Provide the [x, y] coordinate of the cell's center where the given text is located.  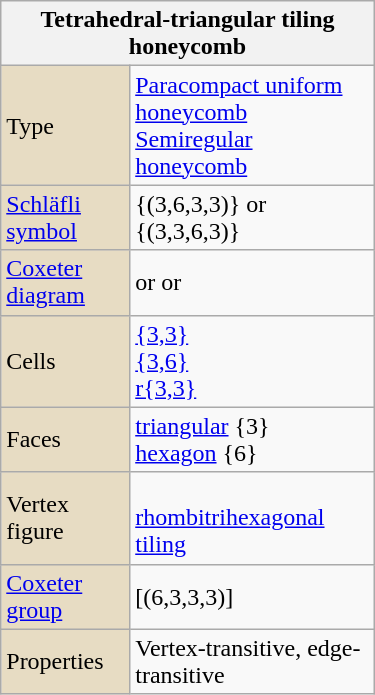
or or [252, 282]
rhombitrihexagonal tiling [252, 518]
Paracompact uniform honeycombSemiregular honeycomb [252, 126]
[(6,3,3,3)] [252, 596]
Coxeter group [66, 596]
{(3,6,3,3)} or {(3,3,6,3)} [252, 218]
{3,3} {3,6} r{3,3} [252, 361]
triangular {3}hexagon {6} [252, 440]
Properties [66, 662]
Vertex-transitive, edge-transitive [252, 662]
Schläfli symbol [66, 218]
Cells [66, 361]
Vertex figure [66, 518]
Faces [66, 440]
Type [66, 126]
Coxeter diagram [66, 282]
Tetrahedral-triangular tiling honeycomb [188, 34]
